Pinpoint the cell where the given text exists, returning its [X, Y] midpoint coordinate. 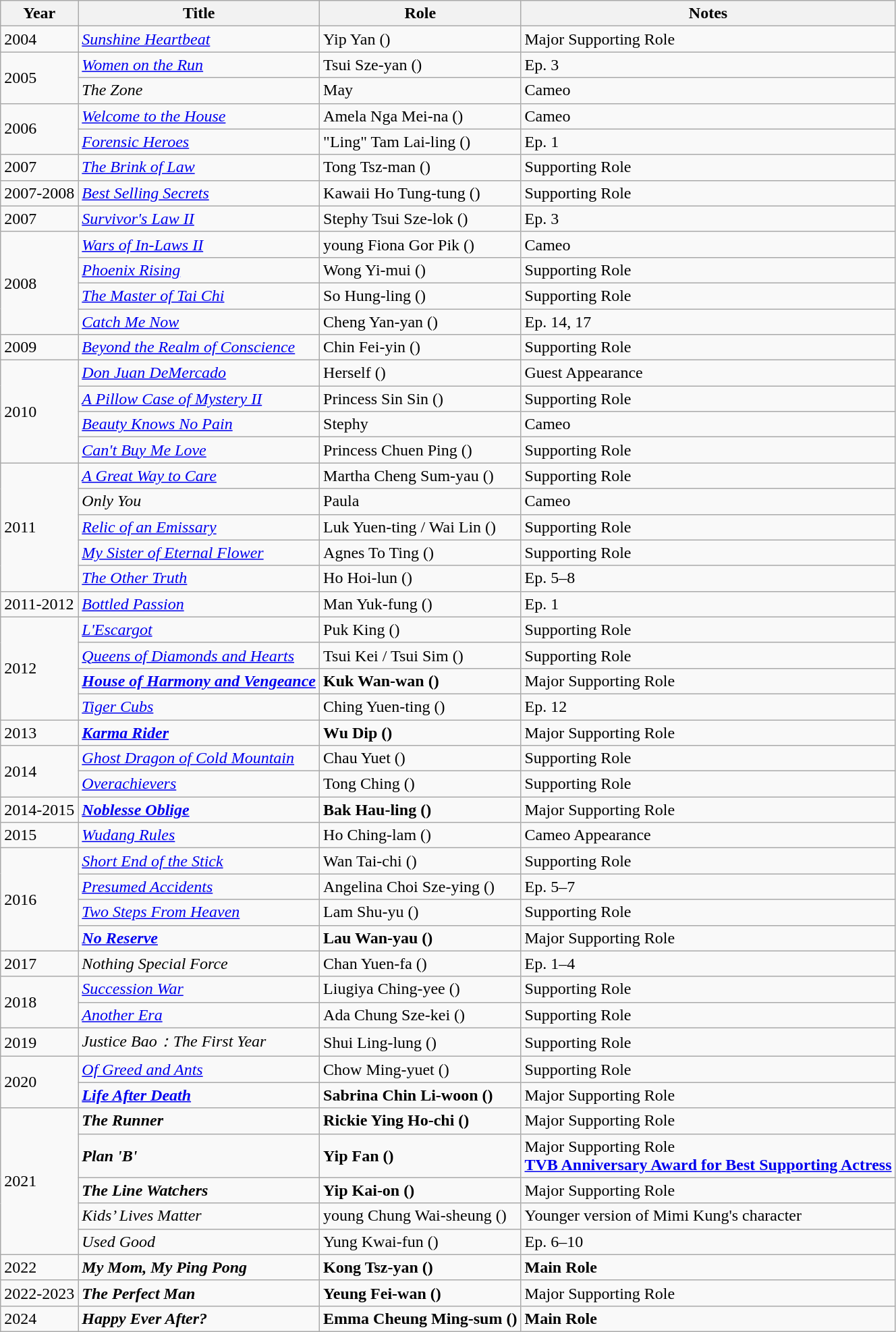
Rickie Ying Ho-chi () [420, 1121]
Herself () [420, 373]
Kong Tsz-yan () [420, 1267]
Ep. 6–10 [708, 1242]
2004 [39, 39]
Sunshine Heartbeat [199, 39]
2009 [39, 348]
Cameo Appearance [708, 835]
Princess Sin Sin () [420, 399]
Angelina Choi Sze-ying () [420, 887]
My Sister of Eternal Flower [199, 553]
Justice Bao：The First Year [199, 1042]
Succession War [199, 989]
Notes [708, 13]
2010 [39, 412]
2011 [39, 527]
Don Juan DeMercado [199, 373]
2018 [39, 1002]
Yip Yan () [420, 39]
Kawaii Ho Tung-tung () [420, 193]
A Great Way to Care [199, 476]
Of Greed and Ants [199, 1070]
"Ling" Tam Lai-ling () [420, 142]
Amela Nga Mei-na () [420, 116]
Puk King () [420, 630]
Welcome to the House [199, 116]
Ep. 5–7 [708, 887]
Wars of In-Laws II [199, 244]
Sabrina Chin Li-woon () [420, 1095]
2016 [39, 899]
The Brink of Law [199, 167]
Stephy Tsui Sze-lok () [420, 219]
Beyond the Realm of Conscience [199, 348]
Shui Ling-lung () [420, 1042]
Stephy [420, 424]
Chin Fei-yin () [420, 348]
2007-2008 [39, 193]
Tsui Sze-yan () [420, 65]
2005 [39, 78]
2008 [39, 283]
Tsui Kei / Tsui Sim () [420, 655]
Princess Chuen Ping () [420, 450]
Tong Tsz-man () [420, 167]
Wong Yi-mui () [420, 270]
Presumed Accidents [199, 887]
Ghost Dragon of Cold Mountain [199, 758]
Best Selling Secrets [199, 193]
Forensic Heroes [199, 142]
Yung Kwai-fun () [420, 1242]
The Perfect Man [199, 1293]
Role [420, 13]
Yip Kai-on () [420, 1190]
Wu Dip () [420, 732]
Yip Fan () [420, 1155]
Agnes To Ting () [420, 553]
2014-2015 [39, 810]
Bak Hau-ling () [420, 810]
A Pillow Case of Mystery II [199, 399]
Short End of the Stick [199, 861]
young Fiona Gor Pik () [420, 244]
2022-2023 [39, 1293]
Ep. 1–4 [708, 964]
Phoenix Rising [199, 270]
Life After Death [199, 1095]
The Master of Tai Chi [199, 296]
2014 [39, 771]
Ho Hoi-lun () [420, 578]
Can't Buy Me Love [199, 450]
Ep. 5–8 [708, 578]
Happy Ever After? [199, 1319]
The Zone [199, 90]
Beauty Knows No Pain [199, 424]
2019 [39, 1042]
The Line Watchers [199, 1190]
Women on the Run [199, 65]
Ada Chung Sze-kei () [420, 1015]
Luk Yuen-ting / Wai Lin () [420, 527]
Lam Shu-yu () [420, 912]
No Reserve [199, 938]
2021 [39, 1181]
2015 [39, 835]
Chan Yuen-fa () [420, 964]
Used Good [199, 1242]
House of Harmony and Vengeance [199, 681]
Man Yuk-fung () [420, 604]
Emma Cheung Ming-sum () [420, 1319]
2020 [39, 1082]
Noblesse Oblige [199, 810]
Wudang Rules [199, 835]
2024 [39, 1319]
Major Supporting Role TVB Anniversary Award for Best Supporting Actress [708, 1155]
Cheng Yan-yan () [420, 322]
Karma Rider [199, 732]
Paula [420, 501]
The Runner [199, 1121]
Ep. 14, 17 [708, 322]
My Mom, My Ping Pong [199, 1267]
Yeung Fei-wan () [420, 1293]
Tiger Cubs [199, 706]
Survivor's Law II [199, 219]
2022 [39, 1267]
Chau Yuet () [420, 758]
Chow Ming-yuet () [420, 1070]
Ching Yuen-ting () [420, 706]
2011-2012 [39, 604]
Ho Ching-lam () [420, 835]
2006 [39, 129]
May [420, 90]
Overachievers [199, 784]
Martha Cheng Sum-yau () [420, 476]
Guest Appearance [708, 373]
Tong Ching () [420, 784]
Lau Wan-yau () [420, 938]
Wan Tai-chi () [420, 861]
2012 [39, 668]
Bottled Passion [199, 604]
Year [39, 13]
Two Steps From Heaven [199, 912]
Kids’ Lives Matter [199, 1216]
young Chung Wai-sheung () [420, 1216]
Relic of an Emissary [199, 527]
2017 [39, 964]
Younger version of Mimi Kung's character [708, 1216]
Nothing Special Force [199, 964]
L'Escargot [199, 630]
Catch Me Now [199, 322]
2013 [39, 732]
The Other Truth [199, 578]
Kuk Wan-wan () [420, 681]
Plan 'B' [199, 1155]
Liugiya Ching-yee () [420, 989]
Another Era [199, 1015]
Ep. 12 [708, 706]
Only You [199, 501]
Queens of Diamonds and Hearts [199, 655]
Title [199, 13]
So Hung-ling () [420, 296]
